Scan for the cell matching the given text and deliver its (X, Y) coordinate at center. 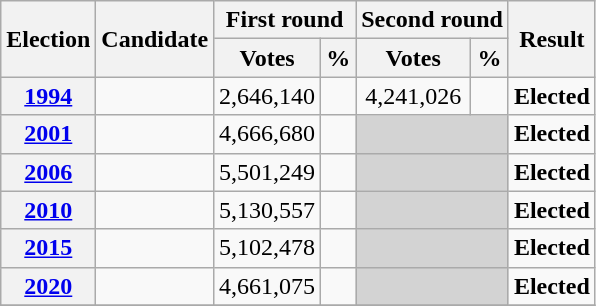
2010 (48, 210)
2015 (48, 248)
1994 (48, 96)
2,646,140 (268, 96)
First round (285, 20)
4,666,680 (268, 134)
4,661,075 (268, 286)
5,130,557 (268, 210)
2006 (48, 172)
5,501,249 (268, 172)
Second round (432, 20)
2001 (48, 134)
Election (48, 39)
Result (552, 39)
5,102,478 (268, 248)
2020 (48, 286)
4,241,026 (414, 96)
Candidate (155, 39)
